Pinpoint the cell where the given text exists, returning its (X, Y) midpoint coordinate. 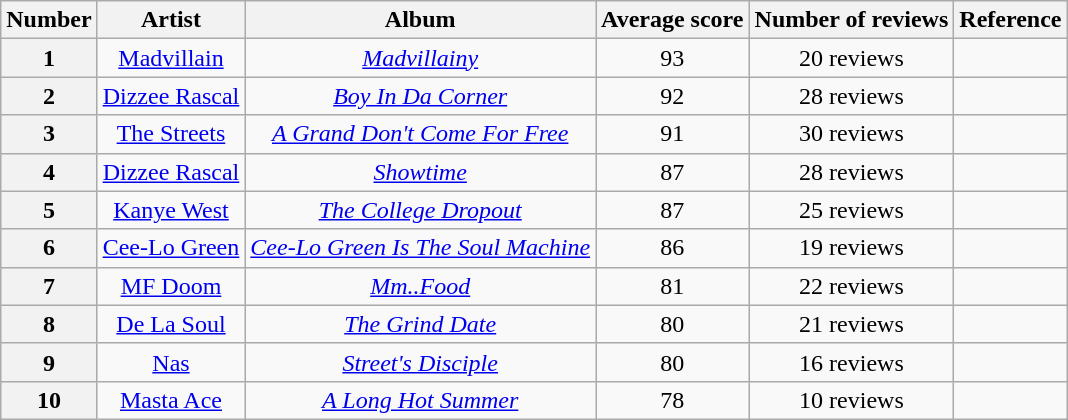
A Long Hot Summer (420, 400)
8 (49, 324)
78 (672, 400)
2 (49, 96)
Mm..Food (420, 286)
Boy In Da Corner (420, 96)
The Grind Date (420, 324)
19 reviews (852, 248)
Number of reviews (852, 20)
The College Dropout (420, 210)
A Grand Don't Come For Free (420, 134)
Average score (672, 20)
10 reviews (852, 400)
Kanye West (171, 210)
20 reviews (852, 58)
16 reviews (852, 362)
25 reviews (852, 210)
Street's Disciple (420, 362)
Cee-Lo Green (171, 248)
Showtime (420, 172)
91 (672, 134)
Masta Ace (171, 400)
Number (49, 20)
5 (49, 210)
Cee-Lo Green Is The Soul Machine (420, 248)
Artist (171, 20)
3 (49, 134)
7 (49, 286)
Madvillainy (420, 58)
6 (49, 248)
81 (672, 286)
30 reviews (852, 134)
22 reviews (852, 286)
Madvillain (171, 58)
The Streets (171, 134)
21 reviews (852, 324)
86 (672, 248)
Reference (1010, 20)
9 (49, 362)
10 (49, 400)
92 (672, 96)
1 (49, 58)
Album (420, 20)
Nas (171, 362)
MF Doom (171, 286)
4 (49, 172)
93 (672, 58)
De La Soul (171, 324)
